Pinpoint the cell where the given text exists, returning its [x, y] midpoint coordinate. 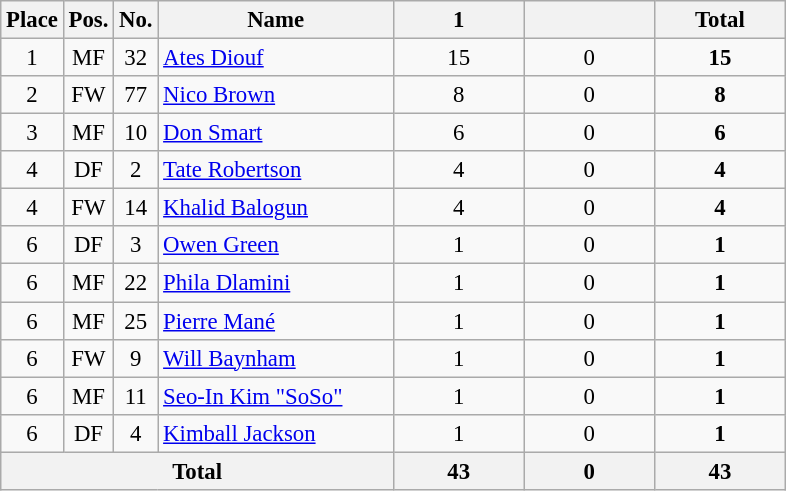
Place [32, 20]
Seo-In Kim "SoSo" [276, 396]
Will Baynham [276, 358]
Don Smart [276, 133]
Pos. [88, 20]
Ates Diouf [276, 58]
77 [136, 95]
22 [136, 283]
Owen Green [276, 245]
25 [136, 321]
32 [136, 58]
Pierre Mané [276, 321]
11 [136, 396]
Phila Dlamini [276, 283]
Tate Robertson [276, 170]
Kimball Jackson [276, 433]
9 [136, 358]
14 [136, 208]
10 [136, 133]
No. [136, 20]
Khalid Balogun [276, 208]
Nico Brown [276, 95]
Name [276, 20]
